Extract the (x, y) coordinate from the center of the cell holding the provided text.  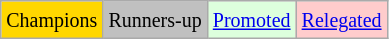
Promoted (252, 20)
Champions (52, 20)
Runners-up (155, 20)
Relegated (342, 20)
